Capture the cell that displays the provided text and extract its (x, y) central coordinate. 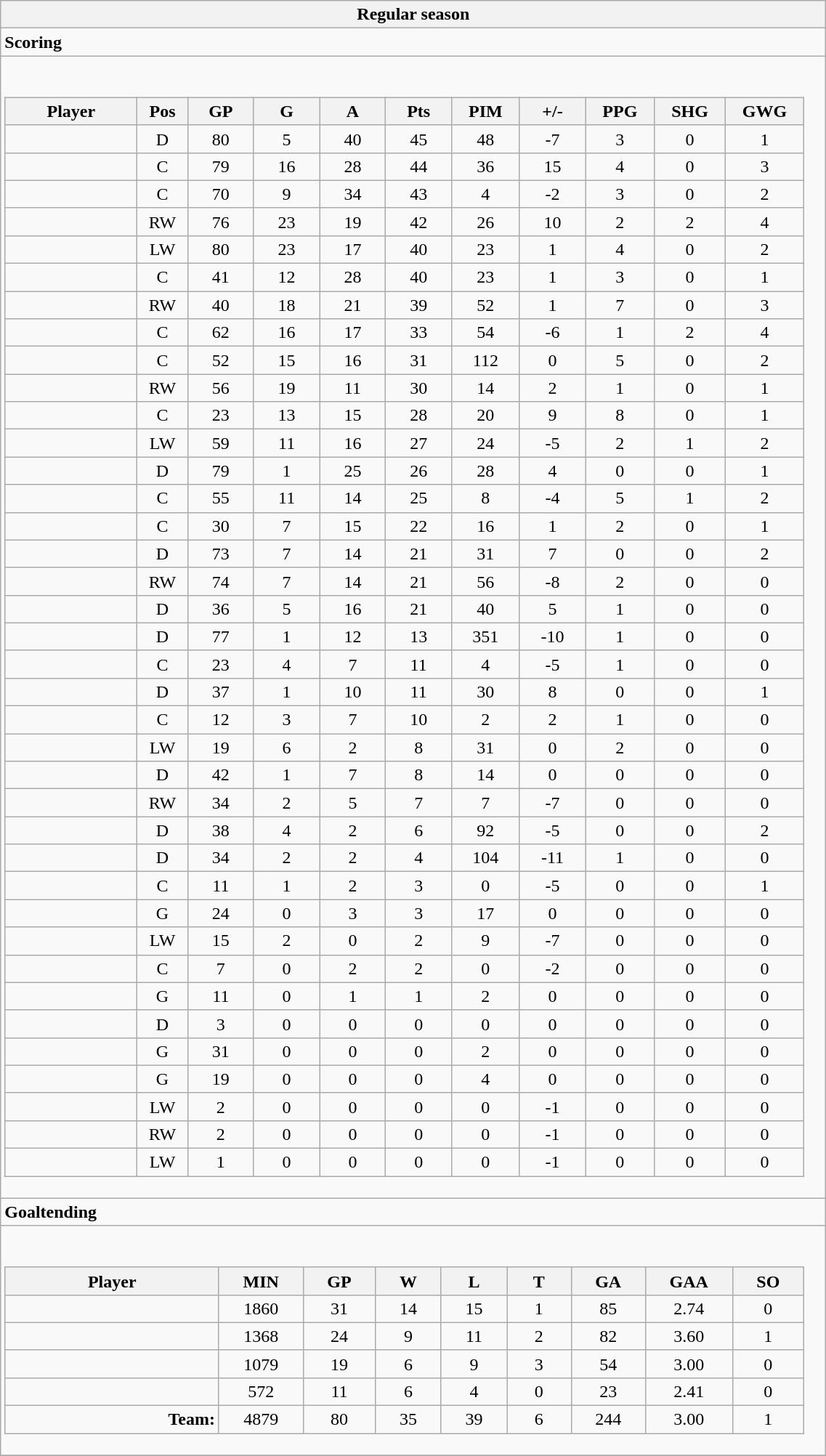
-6 (552, 333)
SO (768, 1281)
GAA (689, 1281)
85 (608, 1309)
2.74 (689, 1309)
572 (261, 1391)
27 (418, 443)
3.60 (689, 1336)
+/- (552, 111)
43 (418, 194)
62 (221, 333)
1368 (261, 1336)
73 (221, 554)
45 (418, 139)
70 (221, 194)
-11 (552, 858)
Regular season (413, 15)
59 (221, 443)
1860 (261, 1309)
1079 (261, 1364)
33 (418, 333)
44 (418, 166)
4879 (261, 1420)
41 (221, 278)
38 (221, 830)
48 (486, 139)
37 (221, 692)
76 (221, 222)
74 (221, 581)
22 (418, 526)
92 (486, 830)
L (474, 1281)
Scoring (413, 42)
-4 (552, 498)
82 (608, 1336)
Pos (163, 111)
-10 (552, 636)
-8 (552, 581)
PPG (620, 111)
W (408, 1281)
244 (608, 1420)
A (353, 111)
PIM (486, 111)
Team: (112, 1420)
18 (286, 305)
55 (221, 498)
2.41 (689, 1391)
Goaltending (413, 1212)
T (539, 1281)
112 (486, 360)
SHG (690, 111)
20 (486, 416)
GA (608, 1281)
104 (486, 858)
MIN (261, 1281)
351 (486, 636)
Pts (418, 111)
GWG (764, 111)
35 (408, 1420)
77 (221, 636)
